Capture the cell that displays the provided text and extract its [X, Y] central coordinate. 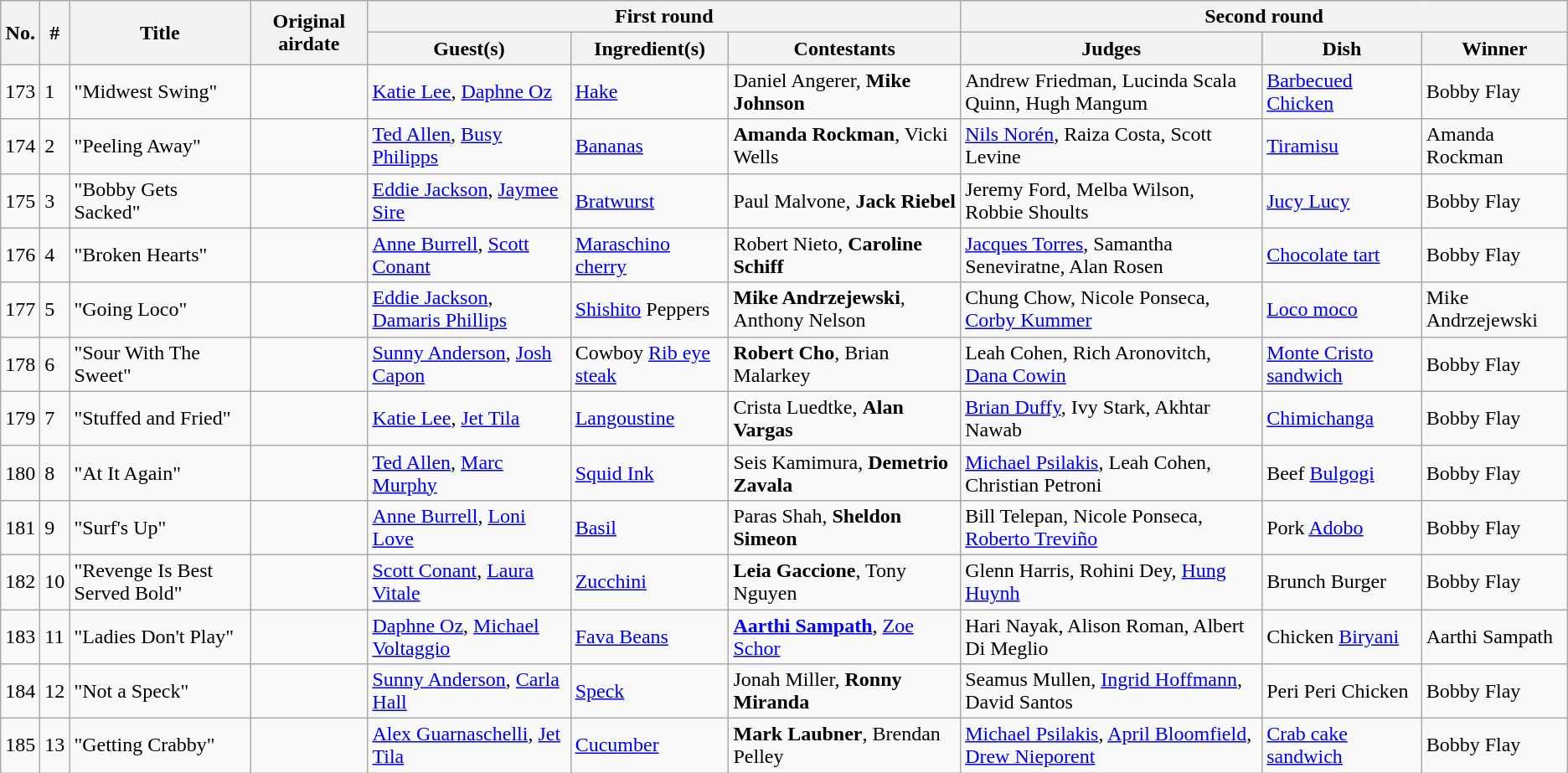
Second round [1265, 17]
Amanda Rockman, Vicki Wells [844, 146]
"Going Loco" [160, 310]
"Peeling Away" [160, 146]
First round [664, 17]
Eddie Jackson, Damaris Phillips [469, 310]
Sunny Anderson, Josh Capon [469, 363]
Barbecued Chicken [1342, 92]
Cucumber [650, 745]
Ingredient(s) [650, 49]
Crista Luedtke, Alan Vargas [844, 419]
Anne Burrell, Scott Conant [469, 255]
"At It Again" [160, 472]
1 [55, 92]
Peri Peri Chicken [1342, 692]
4 [55, 255]
Jonah Miller, Ronny Miranda [844, 692]
Bratwurst [650, 201]
Mike Andrzejewski, Anthony Nelson [844, 310]
Brian Duffy, Ivy Stark, Akhtar Nawab [1112, 419]
Daniel Angerer, Mike Johnson [844, 92]
No. [20, 33]
Katie Lee, Daphne Oz [469, 92]
183 [20, 636]
Aarthi Sampath, Zoe Schor [844, 636]
Sunny Anderson, Carla Hall [469, 692]
Michael Psilakis, Leah Cohen, Christian Petroni [1112, 472]
Hake [650, 92]
"Broken Hearts" [160, 255]
2 [55, 146]
Maraschino cherry [650, 255]
"Not a Speck" [160, 692]
Jucy Lucy [1342, 201]
Pork Adobo [1342, 528]
Langoustine [650, 419]
184 [20, 692]
Squid Ink [650, 472]
12 [55, 692]
Chicken Biryani [1342, 636]
"Midwest Swing" [160, 92]
Amanda Rockman [1494, 146]
Chimichanga [1342, 419]
7 [55, 419]
Scott Conant, Laura Vitale [469, 581]
Jacques Torres, Samantha Seneviratne, Alan Rosen [1112, 255]
Original airdate [309, 33]
178 [20, 363]
182 [20, 581]
"Bobby Gets Sacked" [160, 201]
11 [55, 636]
Ted Allen, Marc Murphy [469, 472]
8 [55, 472]
Chocolate tart [1342, 255]
Paras Shah, Sheldon Simeon [844, 528]
"Ladies Don't Play" [160, 636]
175 [20, 201]
177 [20, 310]
Katie Lee, Jet Tila [469, 419]
181 [20, 528]
Contestants [844, 49]
Zucchini [650, 581]
Tiramisu [1342, 146]
Bill Telepan, Nicole Ponseca, Roberto Treviño [1112, 528]
"Sour With The Sweet" [160, 363]
"Surf's Up" [160, 528]
3 [55, 201]
Mark Laubner, Brendan Pelley [844, 745]
Nils Norén, Raiza Costa, Scott Levine [1112, 146]
5 [55, 310]
Seamus Mullen, Ingrid Hoffmann, David Santos [1112, 692]
Andrew Friedman, Lucinda Scala Quinn, Hugh Mangum [1112, 92]
Ted Allen, Busy Philipps [469, 146]
Speck [650, 692]
Leah Cohen, Rich Aronovitch, Dana Cowin [1112, 363]
6 [55, 363]
Brunch Burger [1342, 581]
Dish [1342, 49]
Daphne Oz, Michael Voltaggio [469, 636]
Monte Cristo sandwich [1342, 363]
Anne Burrell, Loni Love [469, 528]
Judges [1112, 49]
185 [20, 745]
Bananas [650, 146]
Title [160, 33]
"Getting Crabby" [160, 745]
180 [20, 472]
Winner [1494, 49]
10 [55, 581]
9 [55, 528]
# [55, 33]
Michael Psilakis, April Bloomfield, Drew Nieporent [1112, 745]
Robert Nieto, Caroline Schiff [844, 255]
Guest(s) [469, 49]
Basil [650, 528]
Shishito Peppers [650, 310]
Beef Bulgogi [1342, 472]
Fava Beans [650, 636]
Robert Cho, Brian Malarkey [844, 363]
Hari Nayak, Alison Roman, Albert Di Meglio [1112, 636]
Seis Kamimura, Demetrio Zavala [844, 472]
Chung Chow, Nicole Ponseca, Corby Kummer [1112, 310]
"Revenge Is Best Served Bold" [160, 581]
Mike Andrzejewski [1494, 310]
Paul Malvone, Jack Riebel [844, 201]
176 [20, 255]
173 [20, 92]
Eddie Jackson, Jaymee Sire [469, 201]
Leia Gaccione, Tony Nguyen [844, 581]
"Stuffed and Fried" [160, 419]
Cowboy Rib eye steak [650, 363]
Alex Guarnaschelli, Jet Tila [469, 745]
Crab cake sandwich [1342, 745]
Glenn Harris, Rohini Dey, Hung Huynh [1112, 581]
179 [20, 419]
174 [20, 146]
Aarthi Sampath [1494, 636]
Loco moco [1342, 310]
Jeremy Ford, Melba Wilson, Robbie Shoults [1112, 201]
13 [55, 745]
